Identify which cell holds the provided text, then report its (x, y) central coordinate. 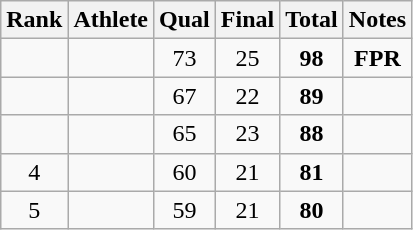
Athlete (111, 20)
25 (247, 58)
88 (312, 134)
73 (185, 58)
60 (185, 172)
98 (312, 58)
Qual (185, 20)
81 (312, 172)
67 (185, 96)
80 (312, 210)
Final (247, 20)
5 (34, 210)
FPR (377, 58)
Rank (34, 20)
Notes (377, 20)
89 (312, 96)
65 (185, 134)
22 (247, 96)
59 (185, 210)
4 (34, 172)
Total (312, 20)
23 (247, 134)
